Scan for the cell matching the given text and deliver its [x, y] coordinate at center. 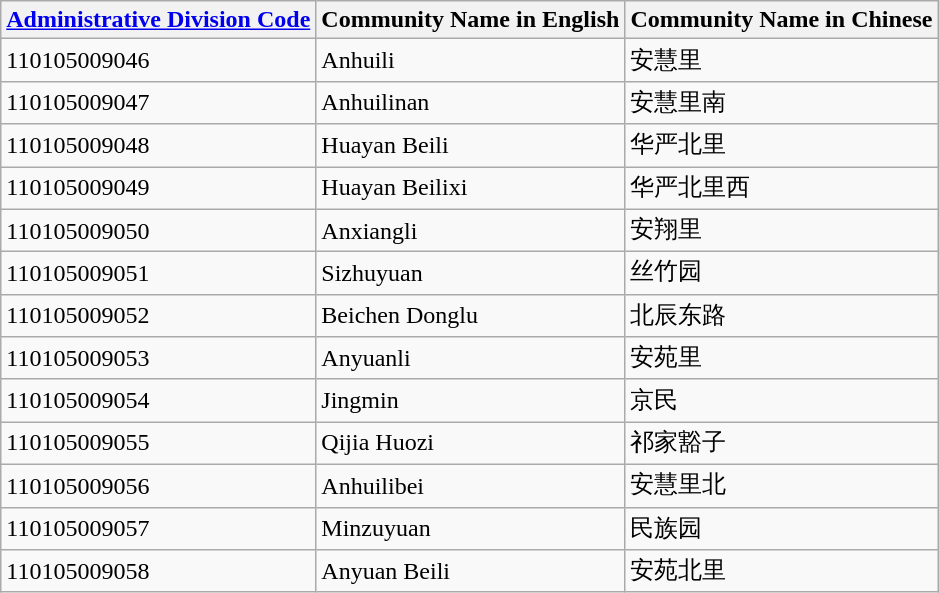
110105009055 [158, 444]
丝竹园 [782, 274]
Community Name in English [470, 20]
110105009050 [158, 230]
Anyuanli [470, 358]
京民 [782, 400]
安翔里 [782, 230]
Beichen Donglu [470, 316]
安苑里 [782, 358]
110105009051 [158, 274]
安苑北里 [782, 572]
Jingmin [470, 400]
华严北里 [782, 146]
110105009053 [158, 358]
Huayan Beili [470, 146]
Qijia Huozi [470, 444]
Anxiangli [470, 230]
110105009058 [158, 572]
民族园 [782, 528]
Anhuili [470, 60]
安慧里 [782, 60]
110105009047 [158, 102]
安慧里北 [782, 486]
Anhuilibei [470, 486]
祁家豁子 [782, 444]
Minzuyuan [470, 528]
Huayan Beilixi [470, 188]
Anhuilinan [470, 102]
华严北里西 [782, 188]
110105009049 [158, 188]
110105009057 [158, 528]
110105009048 [158, 146]
Anyuan Beili [470, 572]
Community Name in Chinese [782, 20]
110105009046 [158, 60]
Sizhuyuan [470, 274]
110105009056 [158, 486]
Administrative Division Code [158, 20]
110105009054 [158, 400]
110105009052 [158, 316]
安慧里南 [782, 102]
北辰东路 [782, 316]
